From the cell containing the given text, extract its center point as (x, y) coordinate. 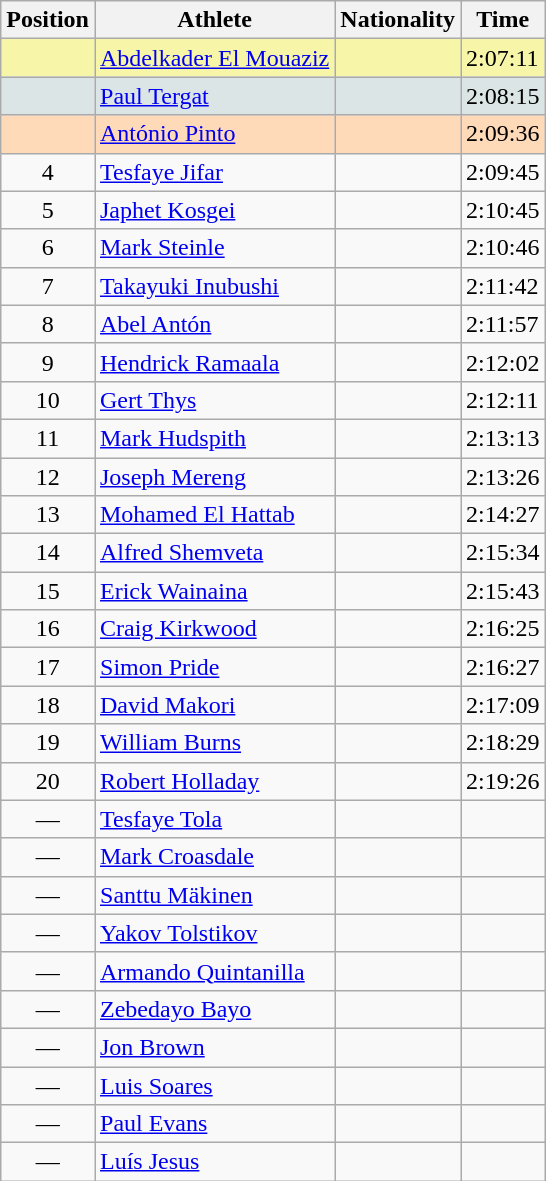
19 (48, 743)
Japhet Kosgei (214, 210)
16 (48, 629)
18 (48, 705)
Luis Soares (214, 1085)
2:11:42 (503, 286)
Takayuki Inubushi (214, 286)
20 (48, 781)
15 (48, 591)
2:15:43 (503, 591)
Abdelkader El Mouaziz (214, 58)
10 (48, 400)
Yakov Tolstikov (214, 933)
2:12:02 (503, 362)
Santtu Mäkinen (214, 895)
Robert Holladay (214, 781)
2:09:36 (503, 134)
William Burns (214, 743)
Luís Jesus (214, 1162)
13 (48, 515)
2:14:27 (503, 515)
9 (48, 362)
2:15:34 (503, 553)
Tesfaye Tola (214, 819)
Paul Evans (214, 1124)
2:09:45 (503, 172)
Gert Thys (214, 400)
Craig Kirkwood (214, 629)
2:10:45 (503, 210)
Nationality (398, 20)
2:19:26 (503, 781)
2:17:09 (503, 705)
Athlete (214, 20)
7 (48, 286)
Abel Antón (214, 324)
Erick Wainaina (214, 591)
5 (48, 210)
17 (48, 667)
Mark Croasdale (214, 857)
Simon Pride (214, 667)
2:18:29 (503, 743)
2:16:25 (503, 629)
Jon Brown (214, 1047)
Mark Steinle (214, 248)
Armando Quintanilla (214, 971)
Alfred Shemveta (214, 553)
2:08:15 (503, 96)
12 (48, 477)
Zebedayo Bayo (214, 1009)
6 (48, 248)
Hendrick Ramaala (214, 362)
António Pinto (214, 134)
2:12:11 (503, 400)
2:13:13 (503, 438)
14 (48, 553)
2:11:57 (503, 324)
Time (503, 20)
2:13:26 (503, 477)
8 (48, 324)
Position (48, 20)
Tesfaye Jifar (214, 172)
2:10:46 (503, 248)
David Makori (214, 705)
2:16:27 (503, 667)
Mohamed El Hattab (214, 515)
2:07:11 (503, 58)
4 (48, 172)
11 (48, 438)
Mark Hudspith (214, 438)
Joseph Mereng (214, 477)
Paul Tergat (214, 96)
